Return the (x, y) coordinate for the center point of the cell that contains the specified text.  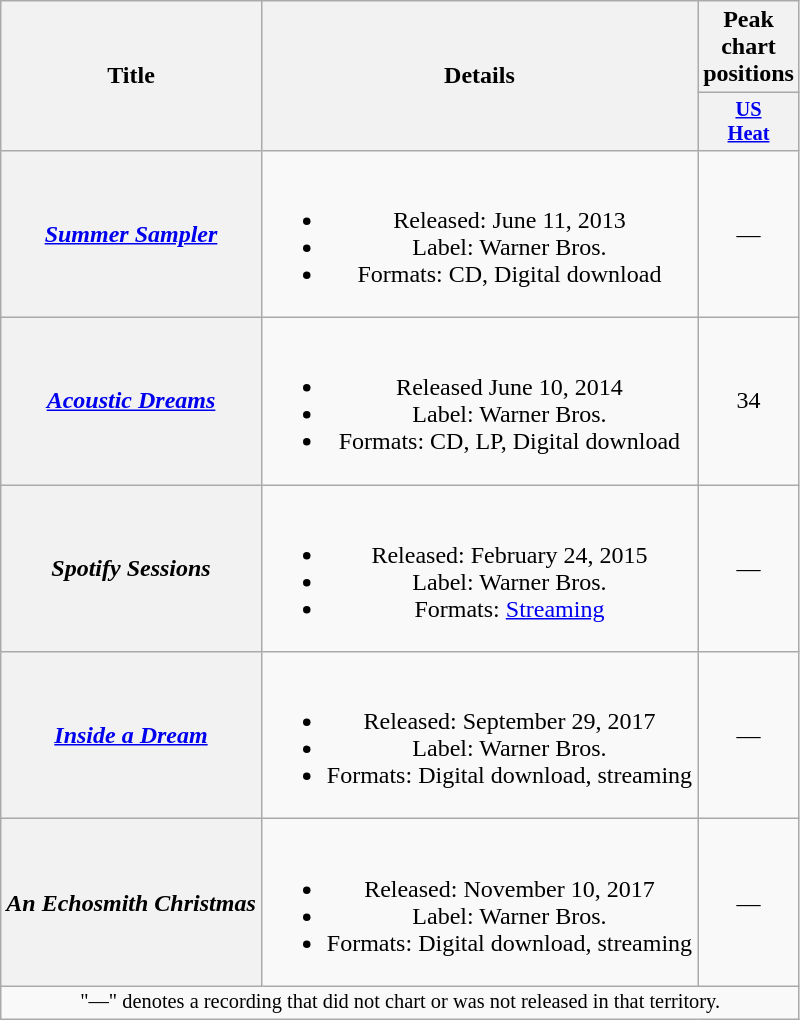
Acoustic Dreams (132, 402)
Released: June 11, 2013Label: Warner Bros.Formats: CD, Digital download (479, 234)
Details (479, 76)
USHeat (749, 122)
Released June 10, 2014Label: Warner Bros.Formats: CD, LP, Digital download (479, 402)
Title (132, 76)
"—" denotes a recording that did not chart or was not released in that territory. (400, 1003)
Spotify Sessions (132, 568)
Peak chart positions (749, 47)
Released: September 29, 2017Label: Warner Bros.Formats: Digital download, streaming (479, 736)
Inside a Dream (132, 736)
Summer Sampler (132, 234)
An Echosmith Christmas (132, 902)
Released: November 10, 2017Label: Warner Bros.Formats: Digital download, streaming (479, 902)
Released: February 24, 2015Label: Warner Bros.Formats: Streaming (479, 568)
34 (749, 402)
